Detect which cell encompasses the target text, then output its (x, y) center coordinate. 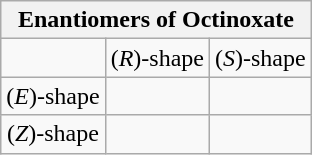
Enantiomers of Octinoxate (156, 20)
(R)-shape (157, 58)
(Z)-shape (53, 134)
(S)-shape (260, 58)
(E)-shape (53, 96)
